Determine the [X, Y] coordinate at the center of the cell enclosing the given text.  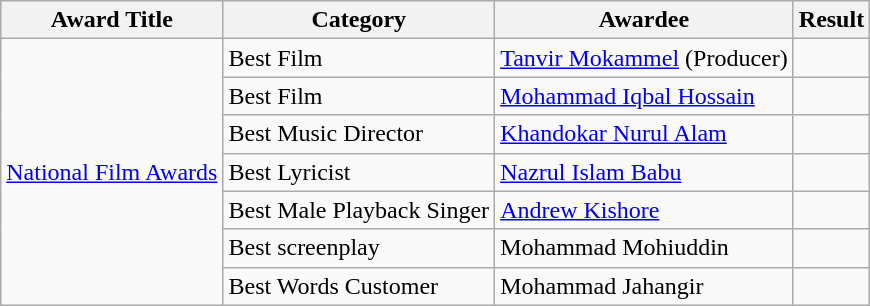
Mohammad Mohiuddin [644, 248]
National Film Awards [112, 172]
Nazrul Islam Babu [644, 172]
Andrew Kishore [644, 210]
Tanvir Mokammel (Producer) [644, 58]
Best Words Customer [359, 286]
Result [831, 20]
Awardee [644, 20]
Category [359, 20]
Best screenplay [359, 248]
Khandokar Nurul Alam [644, 134]
Best Male Playback Singer [359, 210]
Mohammad Jahangir [644, 286]
Award Title [112, 20]
Mohammad Iqbal Hossain [644, 96]
Best Music Director [359, 134]
Best Lyricist [359, 172]
